Determine the [x, y] coordinate at the center of the cell enclosing the given text.  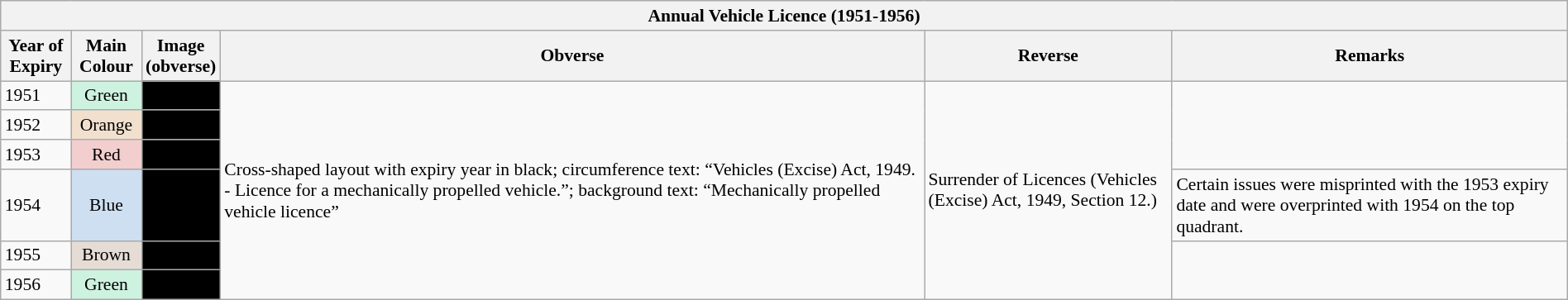
Main Colour [106, 56]
Certain issues were misprinted with the 1953 expiry date and were overprinted with 1954 on the top quadrant. [1370, 205]
Obverse [572, 56]
Annual Vehicle Licence (1951-1956) [784, 16]
1951 [36, 96]
Surrender of Licences (Vehicles (Excise) Act, 1949, Section 12.) [1049, 190]
Brown [106, 255]
1955 [36, 255]
Orange [106, 126]
1952 [36, 126]
1953 [36, 155]
Year of Expiry [36, 56]
1954 [36, 205]
Red [106, 155]
Reverse [1049, 56]
Image (obverse) [180, 56]
Blue [106, 205]
Remarks [1370, 56]
1956 [36, 285]
